Provide the (X, Y) coordinate of the cell's center where the given text is located.  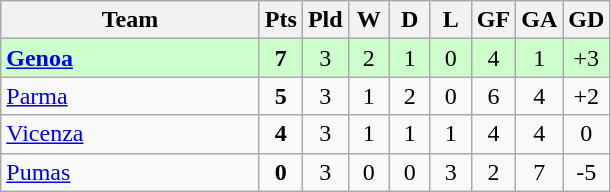
5 (280, 96)
Pld (325, 20)
6 (493, 96)
Team (130, 20)
Vicenza (130, 134)
Genoa (130, 58)
GF (493, 20)
W (368, 20)
Parma (130, 96)
Pumas (130, 172)
+2 (586, 96)
GA (540, 20)
Pts (280, 20)
D (410, 20)
GD (586, 20)
L (450, 20)
+3 (586, 58)
-5 (586, 172)
